Detect which cell encompasses the target text, then output its (x, y) center coordinate. 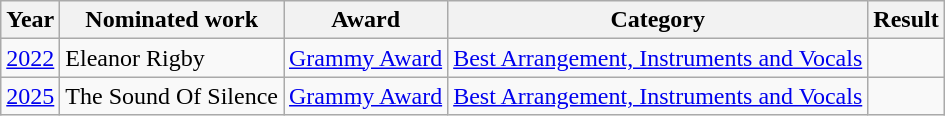
Category (658, 20)
Year (30, 20)
The Sound Of Silence (172, 96)
Eleanor Rigby (172, 58)
2025 (30, 96)
Result (906, 20)
Nominated work (172, 20)
Award (366, 20)
2022 (30, 58)
